Provide the [x, y] coordinate of the cell's center where the given text is located.  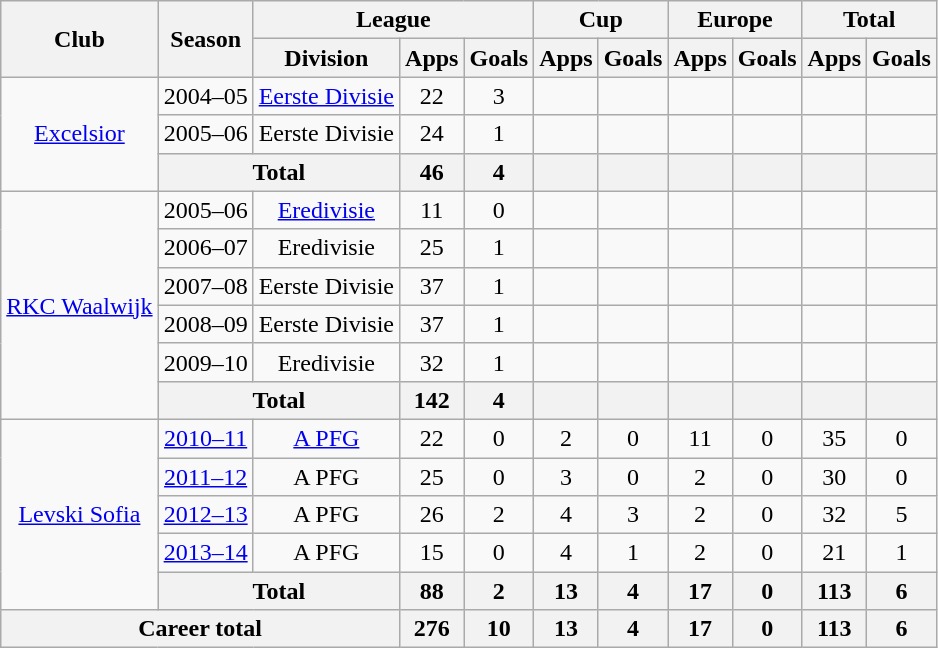
2009–10 [206, 362]
2008–09 [206, 324]
46 [432, 172]
2011–12 [206, 477]
142 [432, 400]
Cup [601, 20]
2012–13 [206, 515]
26 [432, 515]
Season [206, 39]
21 [834, 553]
2013–14 [206, 553]
Levski Sofia [80, 514]
30 [834, 477]
5 [902, 515]
88 [432, 591]
24 [432, 134]
Excelsior [80, 134]
Europe [735, 20]
2007–08 [206, 286]
276 [432, 629]
35 [834, 438]
2004–05 [206, 96]
10 [499, 629]
2006–07 [206, 248]
15 [432, 553]
2010–11 [206, 438]
Career total [200, 629]
RKC Waalwijk [80, 305]
League [394, 20]
Club [80, 39]
Division [326, 58]
